From the cell containing the given text, extract its center point as (x, y) coordinate. 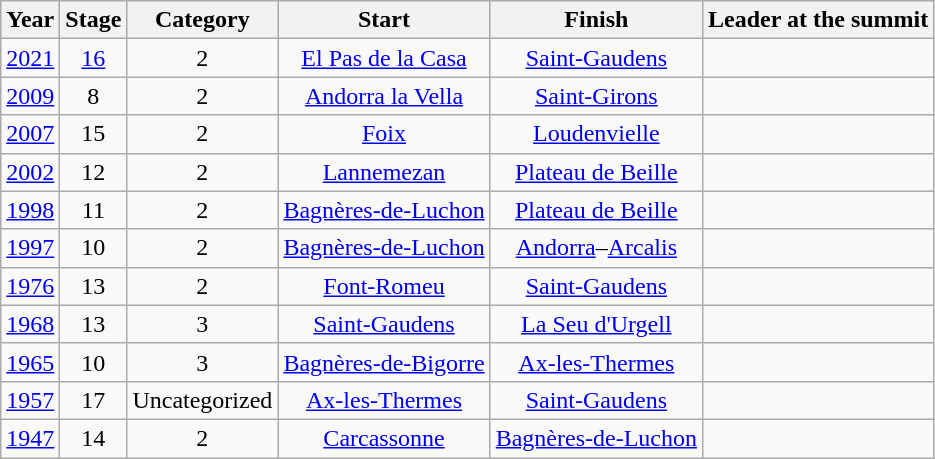
Lannemezan (384, 172)
8 (94, 96)
2021 (30, 58)
1957 (30, 400)
1976 (30, 286)
16 (94, 58)
1998 (30, 210)
2002 (30, 172)
1997 (30, 248)
17 (94, 400)
Andorra la Vella (384, 96)
Saint-Girons (596, 96)
La Seu d'Urgell (596, 324)
Foix (384, 134)
Carcassonne (384, 438)
11 (94, 210)
Andorra–Arcalis (596, 248)
Leader at the summit (818, 20)
1947 (30, 438)
Stage (94, 20)
1968 (30, 324)
14 (94, 438)
Font-Romeu (384, 286)
El Pas de la Casa (384, 58)
Uncategorized (202, 400)
Finish (596, 20)
Bagnères-de-Bigorre (384, 362)
Year (30, 20)
Loudenvielle (596, 134)
Category (202, 20)
2007 (30, 134)
1965 (30, 362)
15 (94, 134)
12 (94, 172)
Start (384, 20)
2009 (30, 96)
